Capture the cell that displays the provided text and extract its [X, Y] central coordinate. 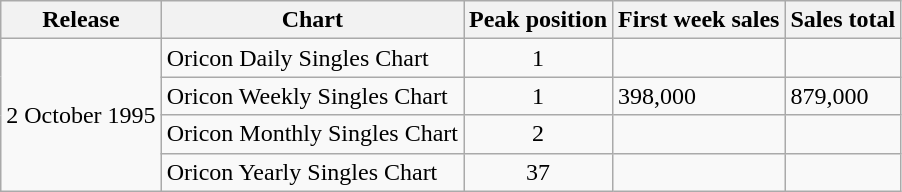
First week sales [699, 20]
Sales total [843, 20]
Release [81, 20]
Oricon Monthly Singles Chart [312, 134]
879,000 [843, 96]
398,000 [699, 96]
37 [538, 172]
Chart [312, 20]
Oricon Daily Singles Chart [312, 58]
2 October 1995 [81, 115]
2 [538, 134]
Oricon Yearly Singles Chart [312, 172]
Oricon Weekly Singles Chart [312, 96]
Peak position [538, 20]
